Search for the cell housing the specified text and yield its (X, Y) center coordinate. 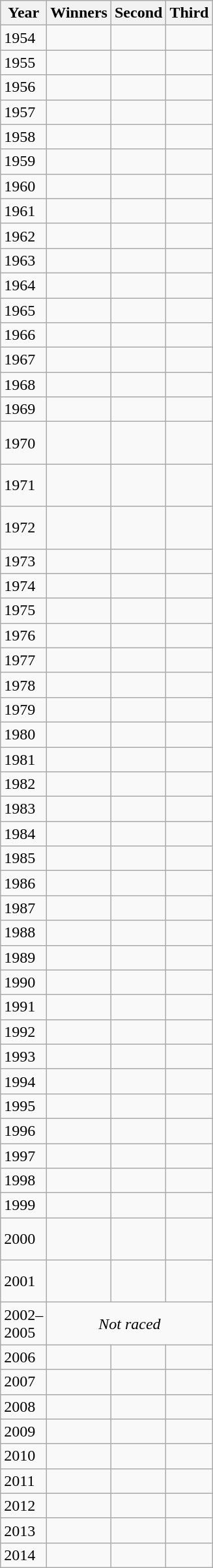
2011 (23, 1481)
1966 (23, 335)
1956 (23, 87)
1990 (23, 982)
1958 (23, 137)
1972 (23, 527)
1983 (23, 809)
1973 (23, 561)
1975 (23, 611)
1993 (23, 1056)
1974 (23, 586)
1971 (23, 486)
1987 (23, 908)
Third (189, 13)
Not raced (130, 1324)
1976 (23, 635)
1968 (23, 385)
1963 (23, 260)
1977 (23, 660)
1994 (23, 1081)
1995 (23, 1106)
2000 (23, 1239)
Winners (79, 13)
2010 (23, 1456)
1981 (23, 760)
1988 (23, 933)
1969 (23, 409)
1982 (23, 784)
Second (138, 13)
1991 (23, 1007)
2006 (23, 1357)
1959 (23, 161)
1965 (23, 310)
2002–2005 (23, 1324)
2009 (23, 1431)
1961 (23, 211)
1992 (23, 1032)
1999 (23, 1205)
1989 (23, 957)
1984 (23, 834)
Year (23, 13)
1964 (23, 285)
1960 (23, 186)
1997 (23, 1155)
1954 (23, 38)
1986 (23, 883)
2001 (23, 1281)
1962 (23, 236)
1996 (23, 1131)
2007 (23, 1382)
1957 (23, 112)
1985 (23, 859)
1978 (23, 685)
2012 (23, 1506)
2014 (23, 1555)
1979 (23, 709)
1998 (23, 1181)
1967 (23, 360)
1980 (23, 734)
2013 (23, 1530)
1955 (23, 62)
1970 (23, 443)
2008 (23, 1407)
